Pinpoint the cell where the given text exists, returning its (X, Y) midpoint coordinate. 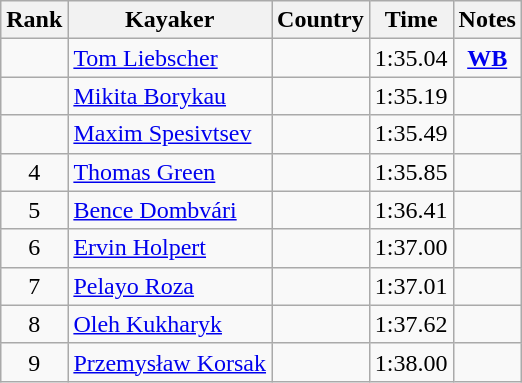
1:35.04 (411, 58)
Mikita Borykau (170, 96)
5 (34, 210)
1:37.01 (411, 286)
Country (321, 20)
1:36.41 (411, 210)
Tom Liebscher (170, 58)
4 (34, 172)
9 (34, 362)
Maxim Spesivtsev (170, 134)
Ervin Holpert (170, 248)
Time (411, 20)
1:35.85 (411, 172)
7 (34, 286)
Przemysław Korsak (170, 362)
Pelayo Roza (170, 286)
1:37.62 (411, 324)
1:38.00 (411, 362)
8 (34, 324)
1:35.49 (411, 134)
Kayaker (170, 20)
Oleh Kukharyk (170, 324)
Bence Dombvári (170, 210)
Thomas Green (170, 172)
1:35.19 (411, 96)
Rank (34, 20)
WB (487, 58)
6 (34, 248)
Notes (487, 20)
1:37.00 (411, 248)
